Determine the (X, Y) coordinate at the center of the cell enclosing the given text.  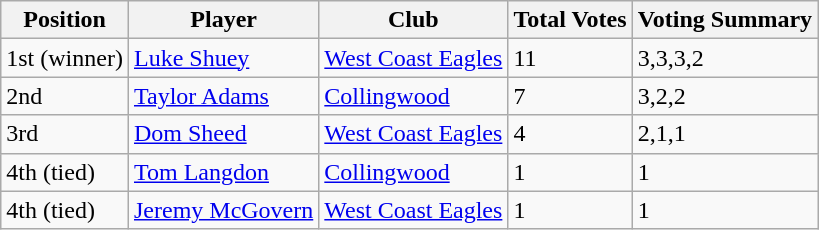
2nd (65, 96)
Club (414, 20)
Position (65, 20)
Dom Sheed (223, 134)
3rd (65, 134)
11 (570, 58)
3,3,3,2 (725, 58)
1st (winner) (65, 58)
Luke Shuey (223, 58)
Tom Langdon (223, 172)
3,2,2 (725, 96)
Taylor Adams (223, 96)
2,1,1 (725, 134)
4 (570, 134)
Player (223, 20)
Jeremy McGovern (223, 210)
Total Votes (570, 20)
Voting Summary (725, 20)
7 (570, 96)
